Scan for the cell matching the given text and deliver its [x, y] coordinate at center. 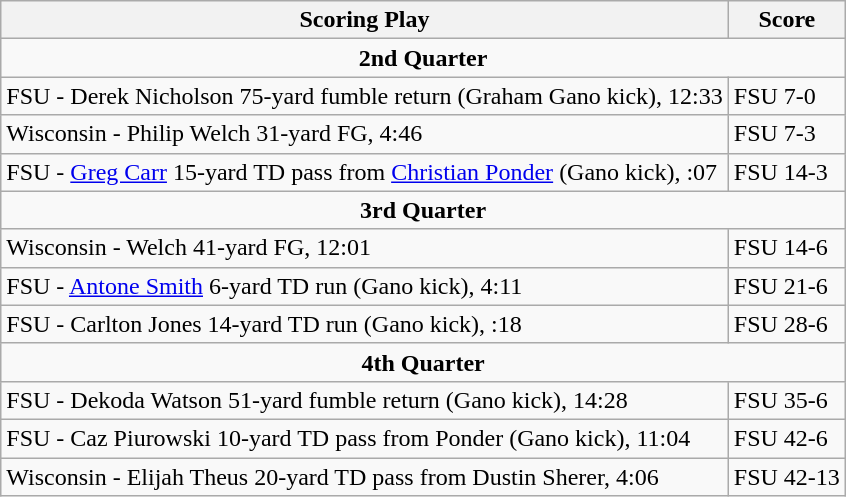
FSU 14-3 [786, 172]
FSU - Carlton Jones 14-yard TD run (Gano kick), :18 [365, 324]
FSU - Caz Piurowski 10-yard TD pass from Ponder (Gano kick), 11:04 [365, 438]
FSU 35-6 [786, 400]
FSU 28-6 [786, 324]
2nd Quarter [424, 58]
FSU 42-6 [786, 438]
FSU 14-6 [786, 248]
FSU 21-6 [786, 286]
FSU - Dekoda Watson 51-yard fumble return (Gano kick), 14:28 [365, 400]
Wisconsin - Welch 41-yard FG, 12:01 [365, 248]
FSU 7-0 [786, 96]
3rd Quarter [424, 210]
4th Quarter [424, 362]
FSU - Greg Carr 15-yard TD pass from Christian Ponder (Gano kick), :07 [365, 172]
FSU - Antone Smith 6-yard TD run (Gano kick), 4:11 [365, 286]
Score [786, 20]
FSU - Derek Nicholson 75-yard fumble return (Graham Gano kick), 12:33 [365, 96]
Wisconsin - Elijah Theus 20-yard TD pass from Dustin Sherer, 4:06 [365, 477]
FSU 42-13 [786, 477]
FSU 7-3 [786, 134]
Wisconsin - Philip Welch 31-yard FG, 4:46 [365, 134]
Scoring Play [365, 20]
